Capture the cell that displays the provided text and extract its [x, y] central coordinate. 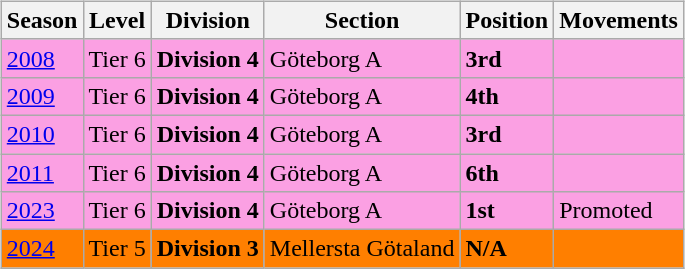
Division [208, 20]
4th [507, 96]
6th [507, 173]
Movements [619, 20]
1st [507, 211]
Tier 5 [117, 249]
N/A [507, 249]
2024 [42, 249]
2010 [42, 134]
2023 [42, 211]
Position [507, 20]
2008 [42, 58]
Section [362, 20]
Season [42, 20]
2009 [42, 96]
Level [117, 20]
2011 [42, 173]
Promoted [619, 211]
Division 3 [208, 249]
Mellersta Götaland [362, 249]
